Find where the given text appears and provide that cell's center as (x, y) coordinate. 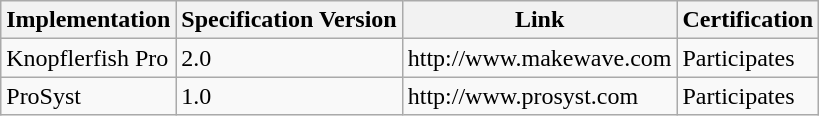
Implementation (88, 20)
2.0 (289, 58)
Link (540, 20)
Certification (748, 20)
Knopflerfish Pro (88, 58)
Specification Version (289, 20)
http://www.prosyst.com (540, 96)
http://www.makewave.com (540, 58)
1.0 (289, 96)
ProSyst (88, 96)
